Extract the (X, Y) coordinate from the center of the cell holding the provided text.  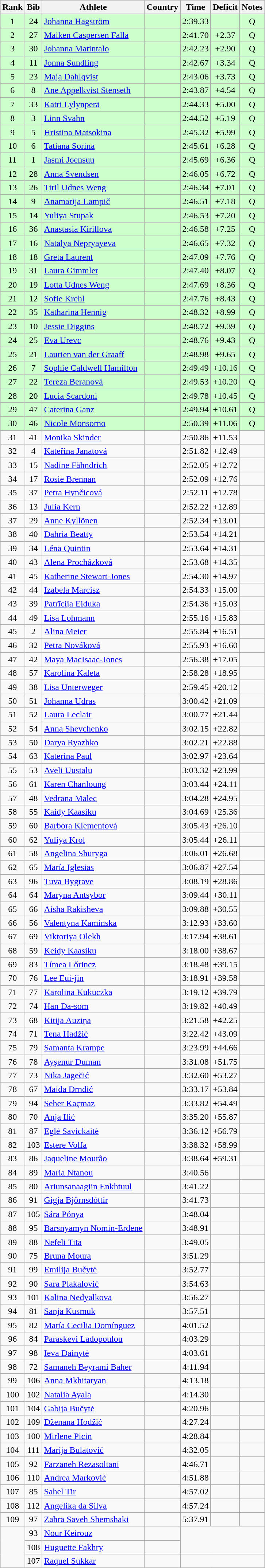
Rank (12, 7)
+7.32 (225, 243)
+44.66 (225, 1048)
2:53.64 (196, 548)
2:51.82 (196, 451)
Petra Nováková (93, 645)
+17.05 (225, 659)
+16.51 (225, 632)
4:20.96 (196, 1408)
Nika Jagečić (93, 1076)
3:36.12 (196, 1131)
3:49.05 (196, 1242)
Natalya Nepryayeva (93, 243)
Keidy Kaasiku (93, 951)
Tuva Bygrave (93, 881)
+30.11 (225, 895)
Angelina Shuryga (93, 854)
+12.49 (225, 451)
+39.15 (225, 964)
+7.25 (225, 229)
2:46.51 (196, 202)
Bruna Moura (93, 1256)
+10.20 (225, 382)
+5.19 (225, 118)
Caterina Ganz (93, 410)
Yuliya Krol (93, 839)
Kitija Auziņa (93, 1020)
Dahria Beatty (93, 534)
3:18.91 (196, 978)
+15.83 (225, 618)
2:45.32 (196, 132)
Yuliya Stupak (93, 215)
111 (34, 1450)
3:02.15 (196, 729)
+2.90 (225, 49)
+33.60 (225, 923)
Johanna Udras (93, 701)
Athlete (93, 7)
2:49.94 (196, 410)
Karen Chanloung (93, 784)
Anna Mkhitaryan (93, 1381)
+26.11 (225, 839)
Barbora Klementová (93, 826)
2:55.84 (196, 632)
Anne Kyllönen (93, 520)
Karolina Kaleta (93, 673)
+10.61 (225, 410)
+21.09 (225, 701)
4:14.30 (196, 1395)
+38.67 (225, 951)
Anna Svendsen (93, 174)
+13.01 (225, 520)
+7.76 (225, 257)
Ariunsanaagiin Enkhtuul (93, 1186)
Paraskevi Ladopoulou (93, 1339)
2:46.05 (196, 174)
2:48.72 (196, 326)
+2.37 (225, 35)
4:51.88 (196, 1478)
+14.97 (225, 576)
+12.76 (225, 479)
2:45.69 (196, 160)
3:33.17 (196, 1089)
Tena Hadžić (93, 1034)
2:46.58 (196, 229)
2:42.23 (196, 49)
+26.68 (225, 854)
3:05.43 (196, 826)
3:38.32 (196, 1145)
Bib (34, 7)
3:21.58 (196, 1020)
Huguette Fakhry (93, 1547)
Lotta Udnes Weng (93, 285)
Nicole Monsorno (93, 424)
+4.54 (225, 90)
+24.95 (225, 798)
2:45.61 (196, 146)
Lisa Unterweger (93, 687)
Kaidy Kaasiku (93, 812)
Natalia Ayala (93, 1395)
+14.35 (225, 562)
+3.34 (225, 63)
2:44.33 (196, 104)
4:28.84 (196, 1436)
Vedrana Malec (93, 798)
3:00.77 (196, 715)
+23.64 (225, 756)
Anna Shevchenko (93, 729)
3:03.44 (196, 784)
Farzaneh Rezasoltani (93, 1464)
3:06.01 (196, 854)
Sofie Krehl (93, 299)
Katerina Paul (93, 756)
Jonna Sundling (93, 63)
2:54.36 (196, 604)
Sahel Tir (93, 1491)
110 (34, 1478)
+15.00 (225, 590)
2:47.09 (196, 257)
Anamarija Lampič (93, 202)
Sára Pónya (93, 1214)
Barsnyamyn Nomin-Erdene (93, 1228)
2:52.11 (196, 493)
+15.03 (225, 604)
2:54.33 (196, 590)
+18.95 (225, 673)
2:54.30 (196, 576)
Deficit (225, 7)
+8.99 (225, 312)
Jessie Diggins (93, 326)
2:47.76 (196, 299)
4:27.24 (196, 1422)
+53.84 (225, 1089)
Sara Plakalović (93, 1283)
+7.18 (225, 202)
2:46.53 (196, 215)
3:41.73 (196, 1200)
Ayşenur Duman (93, 1062)
3:03.32 (196, 770)
+43.09 (225, 1034)
Maryna Antsybor (93, 895)
2:42.67 (196, 63)
Angelika da Silva (93, 1506)
Tiril Udnes Weng (93, 188)
3:04.28 (196, 798)
3:57.51 (196, 1311)
+7.01 (225, 188)
2:44.52 (196, 118)
+53.27 (225, 1076)
2:58.28 (196, 673)
2:43.06 (196, 77)
3:17.94 (196, 937)
Valentyna Kaminska (93, 923)
+58.99 (225, 1145)
Kalina Nedyalkova (93, 1298)
Darya Ryazhko (93, 742)
Mirlene Picin (93, 1436)
4:11.94 (196, 1367)
+9.43 (225, 340)
4:46.71 (196, 1464)
Maria Ntanou (93, 1173)
+10.45 (225, 395)
Marija Bulatović (93, 1450)
2:56.38 (196, 659)
3:18.48 (196, 964)
Nefeli Tita (93, 1242)
Karolina Kukuczka (93, 992)
2:48.76 (196, 340)
4:13.18 (196, 1381)
+39.58 (225, 978)
3:00.42 (196, 701)
Laura Leclair (93, 715)
2:41.70 (196, 35)
+51.75 (225, 1062)
+11.53 (225, 437)
3:06.87 (196, 867)
4:32.05 (196, 1450)
Johanna Matintalo (93, 49)
3:19.82 (196, 1006)
+21.44 (225, 715)
2:50.39 (196, 424)
3:40.56 (196, 1173)
2:48.98 (196, 354)
3:54.63 (196, 1283)
3:56.27 (196, 1298)
2:50.86 (196, 437)
Time (196, 7)
3:05.44 (196, 839)
Country (162, 7)
Notes (252, 7)
Linn Svahn (93, 118)
+26.10 (225, 826)
Tereza Beranová (93, 382)
+38.61 (225, 937)
Maida Drndić (93, 1089)
2:49.78 (196, 395)
+28.86 (225, 881)
Samaneh Beyrami Baher (93, 1367)
2:47.69 (196, 285)
3:31.08 (196, 1062)
3:09.88 (196, 909)
2:49.49 (196, 368)
Gígja Björnsdóttir (93, 1200)
Alena Procházková (93, 562)
Nadine Fähndrich (93, 465)
+54.49 (225, 1103)
3:32.60 (196, 1076)
Anja Ilić (93, 1117)
Jaqueline Mourão (93, 1159)
+9.39 (225, 326)
3:09.44 (196, 895)
Kateřina Janatová (93, 451)
+25.36 (225, 812)
+14.31 (225, 548)
Estere Volfa (93, 1145)
+11.06 (225, 424)
2:47.40 (196, 271)
+55.87 (225, 1117)
4:03.61 (196, 1353)
Katri Lylynperä (93, 104)
112 (34, 1506)
2:52.22 (196, 507)
Ieva Dainytė (93, 1353)
2:59.45 (196, 687)
4:01.52 (196, 1325)
Lucia Scardoni (93, 395)
Lee Eui-jin (93, 978)
Samanta Krampe (93, 1048)
+6.72 (225, 174)
Rosie Brennan (93, 479)
Sanja Kusmuk (93, 1311)
3:48.04 (196, 1214)
Jasmi Joensuu (93, 160)
2:53.68 (196, 562)
Katharina Hennig (93, 312)
Zahra Saveh Shemshaki (93, 1520)
3:38.64 (196, 1159)
+5.00 (225, 104)
+12.89 (225, 507)
3:51.29 (196, 1256)
+7.20 (225, 215)
+59.31 (225, 1159)
2:46.65 (196, 243)
María Cecilia Domínguez (93, 1325)
Maiken Caspersen Falla (93, 35)
2:52.05 (196, 465)
+9.65 (225, 354)
Léna Quintin (93, 548)
3:22.42 (196, 1034)
+39.79 (225, 992)
3:19.12 (196, 992)
Raquel Sukkar (93, 1561)
+12.72 (225, 465)
+8.36 (225, 285)
2:48.32 (196, 312)
4:57.24 (196, 1506)
Eva Urevc (93, 340)
4:03.29 (196, 1339)
+16.60 (225, 645)
3:35.20 (196, 1117)
Hristina Matsokina (93, 132)
Emilija Bučytė (93, 1269)
Alina Meier (93, 632)
3:12.93 (196, 923)
Aisha Rakisheva (93, 909)
Johanna Hagström (93, 21)
Julia Kern (93, 507)
Nour Keirouz (93, 1533)
Han Da-som (93, 1006)
Aveli Uustalu (93, 770)
4:57.02 (196, 1491)
+6.28 (225, 146)
2:46.34 (196, 188)
3:04.69 (196, 812)
+22.88 (225, 742)
3:52.77 (196, 1269)
Tímea Lőrincz (93, 964)
3:02.21 (196, 742)
3:08.19 (196, 881)
Monika Skinder (93, 437)
2:43.87 (196, 90)
Tatiana Sorina (93, 146)
2:39.33 (196, 21)
Eglė Savickaitė (93, 1131)
Greta Laurent (93, 257)
Katherine Stewart-Jones (93, 576)
2:49.53 (196, 382)
3:23.99 (196, 1048)
2:53.54 (196, 534)
2:55.16 (196, 618)
María Iglesias (93, 867)
3:33.82 (196, 1103)
Viktoriya Olekh (93, 937)
+12.78 (225, 493)
+23.99 (225, 770)
Laura Gimmler (93, 271)
+30.55 (225, 909)
+27.54 (225, 867)
5:37.91 (196, 1520)
+8.07 (225, 271)
3:48.91 (196, 1228)
+24.11 (225, 784)
2:52.34 (196, 520)
Izabela Marcisz (93, 590)
Andrea Marković (93, 1478)
Seher Kaçmaz (93, 1103)
Gabija Bučytė (93, 1408)
Patrīcija Eiduka (93, 604)
Petra Hynčicová (93, 493)
Lisa Lohmann (93, 618)
+10.16 (225, 368)
Anastasia Kirillova (93, 229)
+5.99 (225, 132)
+8.43 (225, 299)
3:02.97 (196, 756)
+20.12 (225, 687)
+14.21 (225, 534)
2:55.93 (196, 645)
Ane Appelkvist Stenseth (93, 90)
+40.49 (225, 1006)
Laurien van der Graaff (93, 354)
3:41.22 (196, 1186)
3:18.00 (196, 951)
Sophie Caldwell Hamilton (93, 368)
+22.82 (225, 729)
2:52.09 (196, 479)
+56.79 (225, 1131)
+6.36 (225, 160)
+42.25 (225, 1020)
+3.73 (225, 77)
Maya MacIsaac-Jones (93, 659)
Maja Dahlqvist (93, 77)
Dženana Hodžić (93, 1422)
